Determine the [X, Y] coordinate at the center of the cell enclosing the given text.  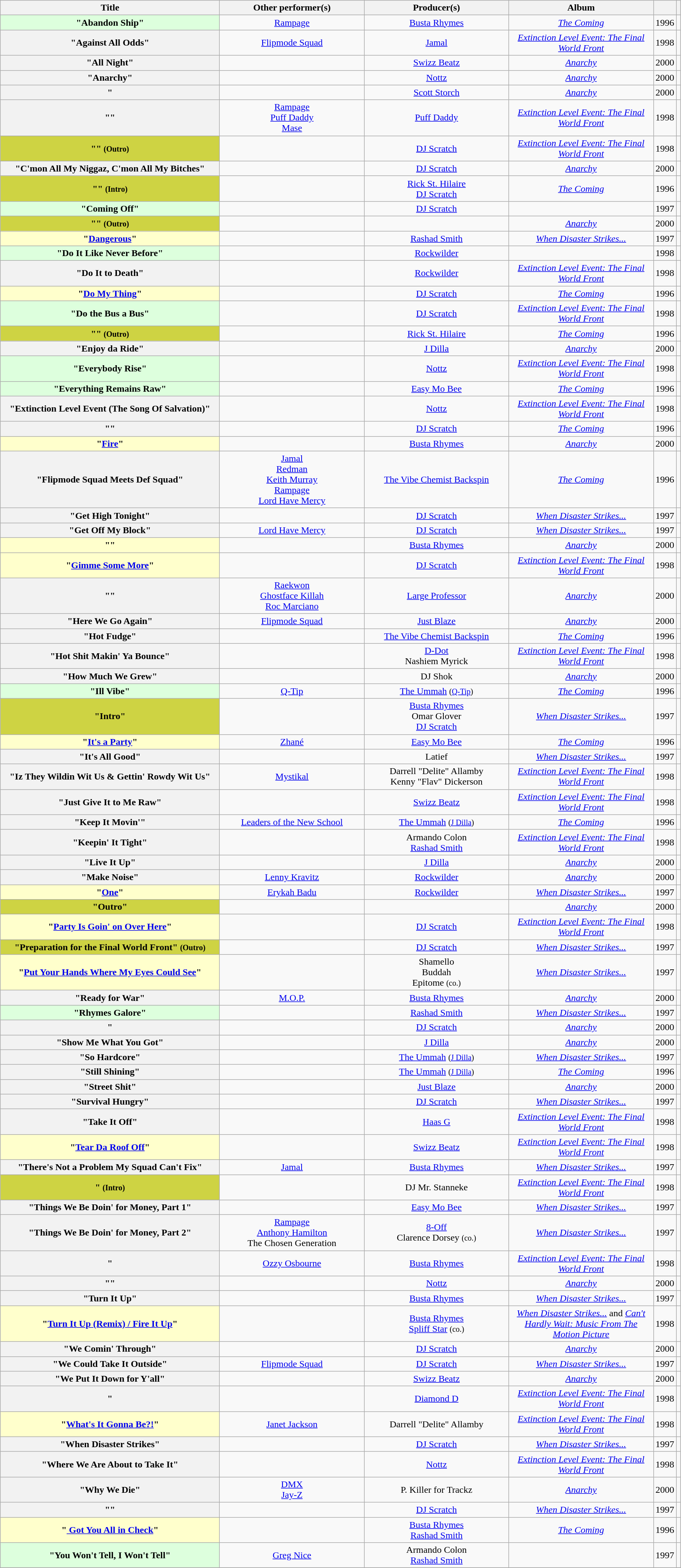
"Turn It Up (Remix) / Fire It Up" [110, 1324]
Erykah Badu [292, 892]
The Ummah (Q-Tip) [436, 691]
"There's Not a Problem My Squad Can't Fix" [110, 1167]
Latief [436, 757]
JamalRedmanKeith MurrayRampageLord Have Mercy [292, 479]
"Preparation for the Final World Front" (Outro) [110, 947]
"Street Shit" [110, 1087]
"Ready for War" [110, 998]
"Party Is Goin' on Over Here" [110, 927]
Ozzy Osbourne [292, 1264]
"Show Me What You Got" [110, 1042]
"Turn It Up" [110, 1298]
"Survival Hungry" [110, 1101]
"Extinction Level Event (The Song Of Salvation)" [110, 408]
"Keepin' It Tight" [110, 842]
8-OffClarence Dorsey (co.) [436, 1233]
"Tear Da Roof Off" [110, 1147]
RampagePuff DaddyMase [292, 118]
M.O.P. [292, 998]
"How Much We Grew" [110, 676]
Scott Storch [436, 92]
"Intro" [110, 716]
"All Night" [110, 63]
Busta RhymesSpliff Star (co.) [436, 1324]
Janet Jackson [292, 1424]
"Do the Bus a Bus" [110, 313]
" (Intro) [110, 1187]
"Flipmode Squad Meets Def Squad" [110, 479]
"Live It Up" [110, 862]
Album [581, 8]
"You Won't Tell, I Won't Tell" [110, 1555]
"Do It to Death" [110, 274]
Darrell "Delite" AllambyKenny "Flav" Dickerson [436, 776]
ShamelloBuddahEpitome (co.) [436, 972]
RaekwonGhostface KillahRoc Marciano [292, 596]
RampageAnthony HamiltonThe Chosen Generation [292, 1233]
Other performer(s) [292, 8]
"Anarchy" [110, 78]
"Outro" [110, 907]
"" (Intro) [110, 189]
Producer(s) [436, 8]
Busta RhymesOmar GloverDJ Scratch [436, 716]
Leaders of the New School [292, 822]
"Everybody Rise" [110, 369]
"So Hardcore" [110, 1057]
Puff Daddy [436, 118]
Lord Have Mercy [292, 530]
Diamond D [436, 1398]
Darrell "Delite" Allamby [436, 1424]
P. Killer for Trackz [436, 1490]
" Got You All in Check" [110, 1529]
Busta RhymesRashad Smith [436, 1529]
D-DotNashiem Myrick [436, 656]
"We Comin' Through" [110, 1349]
"One" [110, 892]
"Iz They Wildin Wit Us & Gettin' Rowdy Wit Us" [110, 776]
"We Could Take It Outside" [110, 1364]
"Enjoy da Ride" [110, 348]
Q-Tip [292, 691]
"We Put It Down for Y'all" [110, 1379]
"Still Shining" [110, 1072]
"Get High Tonight" [110, 515]
DMXJay-Z [292, 1490]
"Take It Off" [110, 1122]
"Hot Fudge" [110, 636]
Zhané [292, 742]
Mystikal [292, 776]
Greg Nice [292, 1555]
"Fire" [110, 444]
"Where We Are About to Take It" [110, 1464]
"Make Noise" [110, 877]
"Things We Be Doin' for Money, Part 1" [110, 1207]
"Do My Thing" [110, 293]
"Coming Off" [110, 209]
Large Professor [436, 596]
DJ Mr. Stanneke [436, 1187]
"It's All Good" [110, 757]
"Do It Like Never Before" [110, 253]
Haas G [436, 1122]
Rampage [292, 23]
"Hot Shit Makin' Ya Bounce" [110, 656]
"Gimme Some More" [110, 565]
"Here We Go Again" [110, 621]
Title [110, 8]
"Ill Vibe" [110, 691]
"Just Give It to Me Raw" [110, 802]
"It's a Party" [110, 742]
When Disaster Strikes... and Can't Hardly Wait: Music From The Motion Picture [581, 1324]
"Rhymes Galore" [110, 1013]
"Against All Odds" [110, 43]
"Abandon Ship" [110, 23]
"Get Off My Block" [110, 530]
DJ Shok [436, 676]
"Why We Die" [110, 1490]
"When Disaster Strikes" [110, 1444]
"Put Your Hands Where My Eyes Could See" [110, 972]
"Things We Be Doin' for Money, Part 2" [110, 1233]
"C'mon All My Niggaz, C'mon All My Bitches" [110, 168]
"Everything Remains Raw" [110, 389]
"Dangerous" [110, 238]
Rick St. HilaireDJ Scratch [436, 189]
Rick St. Hilaire [436, 334]
Lenny Kravitz [292, 877]
"What's It Gonna Be?!" [110, 1424]
"Keep It Movin'" [110, 822]
